Capture the cell that displays the provided text and extract its (x, y) central coordinate. 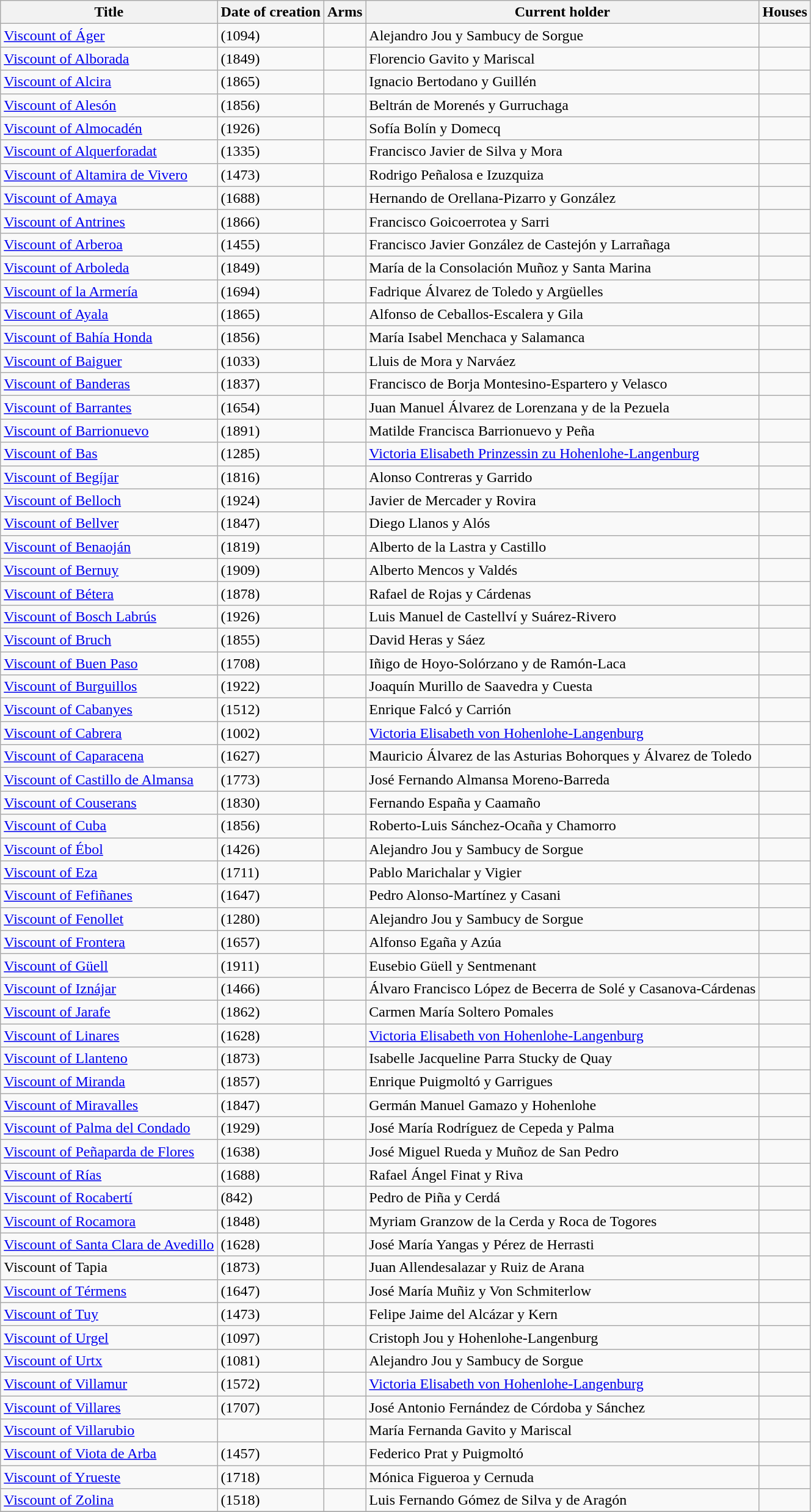
(1816) (271, 477)
Alfonso Egaña y Azúa (562, 942)
Viscount of Alcira (109, 82)
(1033) (271, 361)
Viscount of Arberoa (109, 244)
María Isabel Menchaca y Salamanca (562, 338)
(1285) (271, 454)
(1426) (271, 849)
José María Muñiz y Von Schmiterlow (562, 1291)
Rafael Ángel Finat y Riva (562, 1175)
Alberto de la Lastra y Castillo (562, 547)
Viscount of Villamur (109, 1384)
(1711) (271, 872)
José María Yangas y Pérez de Herrasti (562, 1244)
Viscount of Bruch (109, 640)
Lluis de Mora y Narváez (562, 361)
Beltrán de Morenés y Gurruchaga (562, 105)
Juan Manuel Álvarez de Lorenzana y de la Pezuela (562, 407)
Viscount of Cabrera (109, 733)
Viscount of Cuba (109, 826)
Viscount of Benaoján (109, 547)
(1466) (271, 988)
Eusebio Güell y Sentmenant (562, 965)
Viscount of Banderas (109, 384)
Viscount of Alquerforadat (109, 152)
Viscount of Iznájar (109, 988)
Viscount of Barrionuevo (109, 431)
Francisco de Borja Montesino-Espartero y Velasco (562, 384)
David Heras y Sáez (562, 640)
Viscount of Villares (109, 1407)
Rafael de Rojas y Cárdenas (562, 593)
Enrique Puigmoltó y Garrigues (562, 1082)
Alfonso de Ceballos-Escalera y Gila (562, 315)
Viscount of Bellver (109, 524)
Viscount of Güell (109, 965)
(1848) (271, 1221)
Diego Llanos y Alós (562, 524)
Date of creation (271, 12)
Viscount of Buen Paso (109, 663)
Federico Prat y Puigmoltó (562, 1454)
Viscount of Burguillos (109, 687)
Viscount of Miravalles (109, 1105)
(1094) (271, 35)
(1654) (271, 407)
(1830) (271, 803)
José María Rodríguez de Cepeda y Palma (562, 1128)
Viscount of Llanteno (109, 1059)
Cristoph Jou y Hohenlohe-Langenburg (562, 1337)
(1909) (271, 570)
Francisco Javier González de Castejón y Larrañaga (562, 244)
(1455) (271, 244)
(1855) (271, 640)
Mauricio Álvarez de las Asturias Bohorques y Álvarez de Toledo (562, 756)
Luis Manuel de Castellví y Suárez-Rivero (562, 616)
(1929) (271, 1128)
(1097) (271, 1337)
Francisco Javier de Silva y Mora (562, 152)
(1707) (271, 1407)
José Antonio Fernández de Córdoba y Sánchez (562, 1407)
Viscount of Alesón (109, 105)
Viscount of Viota de Arba (109, 1454)
Fadrique Álvarez de Toledo y Argüelles (562, 291)
(1572) (271, 1384)
Current holder (562, 12)
Viscount of Eza (109, 872)
(1773) (271, 780)
Viscount of Palma del Condado (109, 1128)
Houses (785, 12)
Matilde Francisca Barrionuevo y Peña (562, 431)
Hernando de Orellana-Pizarro y González (562, 198)
Pablo Marichalar y Vigier (562, 872)
Viscount of Tuy (109, 1314)
Pedro de Piña y Cerdá (562, 1198)
Viscount of Arboleda (109, 268)
(1878) (271, 593)
Viscount of Begíjar (109, 477)
(1638) (271, 1152)
(1657) (271, 942)
Viscount of Rocabertí (109, 1198)
Viscount of Caparacena (109, 756)
Arms (344, 12)
(1694) (271, 291)
(842) (271, 1198)
Sofía Bolín y Domecq (562, 128)
(1924) (271, 500)
Viscount of Bahía Honda (109, 338)
Pedro Alonso-Martínez y Casani (562, 896)
Viscount of Ébol (109, 849)
Viscount of Baiguer (109, 361)
Germán Manuel Gamazo y Hohenlohe (562, 1105)
(1862) (271, 1012)
Viscount of Couserans (109, 803)
(1911) (271, 965)
Carmen María Soltero Pomales (562, 1012)
Joaquín Murillo de Saavedra y Cuesta (562, 687)
(1922) (271, 687)
(1512) (271, 710)
(1819) (271, 547)
Viscount of Ayala (109, 315)
Luis Fernando Gómez de Silva y de Aragón (562, 1500)
Iñigo de Hoyo-Solórzano y de Ramón-Laca (562, 663)
Viscount of Fefiñanes (109, 896)
Viscount of Urtx (109, 1360)
Felipe Jaime del Alcázar y Kern (562, 1314)
Viscount of Belloch (109, 500)
Viscount of Almocadén (109, 128)
Viscount of Santa Clara de Avedillo (109, 1244)
Viscount of Térmens (109, 1291)
Roberto-Luis Sánchez-Ocaña y Chamorro (562, 826)
Álvaro Francisco López de Becerra de Solé y Casanova-Cárdenas (562, 988)
Viscount of Bernuy (109, 570)
(1518) (271, 1500)
Viscount of Barrantes (109, 407)
Viscount of Bétera (109, 593)
Rodrigo Peñalosa e Izuzquiza (562, 175)
Juan Allendesalazar y Ruiz de Arana (562, 1268)
María de la Consolación Muñoz y Santa Marina (562, 268)
Viscount of Bas (109, 454)
Myriam Granzow de la Cerda y Roca de Togores (562, 1221)
(1708) (271, 663)
Victoria Elisabeth Prinzessin zu Hohenlohe-Langenburg (562, 454)
Viscount of Miranda (109, 1082)
Viscount of Peñaparda de Flores (109, 1152)
Viscount of Zolina (109, 1500)
Viscount of Tapia (109, 1268)
José Miguel Rueda y Muñoz de San Pedro (562, 1152)
Alonso Contreras y Garrido (562, 477)
Viscount of Jarafe (109, 1012)
(1866) (271, 221)
Viscount of Castillo de Almansa (109, 780)
Viscount of Urgel (109, 1337)
José Fernando Almansa Moreno-Barreda (562, 780)
Ignacio Bertodano y Guillén (562, 82)
Viscount of Linares (109, 1035)
Isabelle Jacqueline Parra Stucky de Quay (562, 1059)
(1627) (271, 756)
Viscount of Alborada (109, 59)
Viscount of Yrueste (109, 1477)
Viscount of Villarubio (109, 1431)
(1718) (271, 1477)
Title (109, 12)
Viscount of Amaya (109, 198)
(1335) (271, 152)
Enrique Falcó y Carrión (562, 710)
(1002) (271, 733)
María Fernanda Gavito y Mariscal (562, 1431)
Florencio Gavito y Mariscal (562, 59)
Viscount of Cabanyes (109, 710)
Alberto Mencos y Valdés (562, 570)
Francisco Goicoerrotea y Sarri (562, 221)
Viscount of la Armería (109, 291)
Viscount of Rías (109, 1175)
(1280) (271, 919)
Viscount of Fenollet (109, 919)
(1457) (271, 1454)
Viscount of Frontera (109, 942)
Viscount of Antrines (109, 221)
(1837) (271, 384)
(1857) (271, 1082)
(1081) (271, 1360)
Viscount of Altamira de Vivero (109, 175)
Fernando España y Caamaño (562, 803)
Viscount of Bosch Labrús (109, 616)
Mónica Figueroa y Cernuda (562, 1477)
Viscount of Rocamora (109, 1221)
Javier de Mercader y Rovira (562, 500)
Viscount of Áger (109, 35)
(1891) (271, 431)
